Provide the [x, y] coordinate of the cell's center where the given text is located.  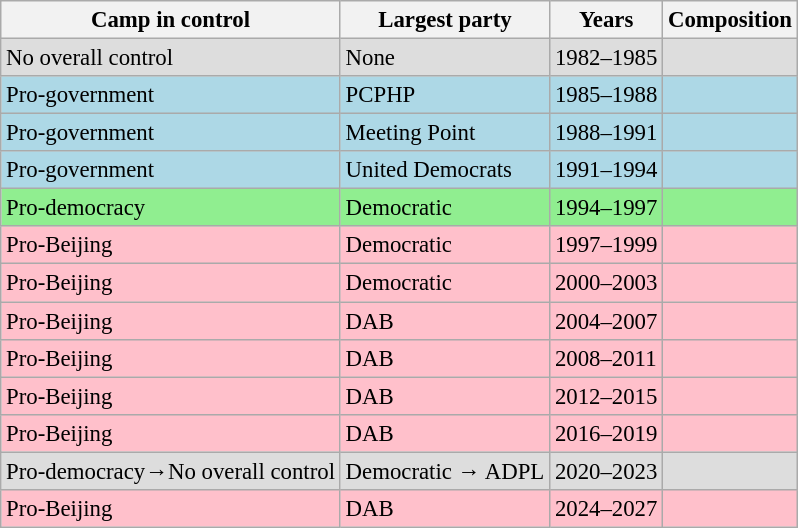
Years [606, 20]
1982–1985 [606, 58]
1988–1991 [606, 133]
Largest party [444, 20]
United Democrats [444, 170]
1997–1999 [606, 245]
2004–2007 [606, 321]
Composition [730, 20]
None [444, 58]
Meeting Point [444, 133]
1985–1988 [606, 95]
1994–1997 [606, 208]
1991–1994 [606, 170]
Pro-democracy→No overall control [171, 471]
2012–2015 [606, 396]
2024–2027 [606, 509]
No overall control [171, 58]
2000–2003 [606, 283]
Pro-democracy [171, 208]
2008–2011 [606, 358]
Camp in control [171, 20]
Democratic → ADPL [444, 471]
2020–2023 [606, 471]
PCPHP [444, 95]
2016–2019 [606, 433]
